Locate the cell with the specified text and output its [X, Y] center coordinate. 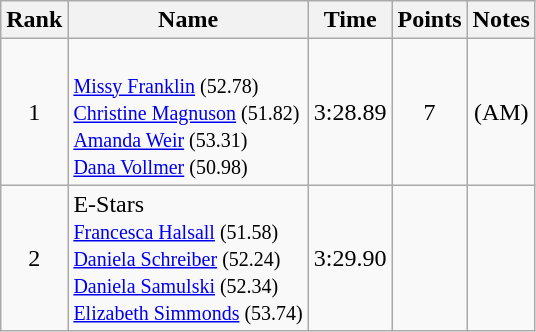
E-Stars Francesca Halsall (51.58)Daniela Schreiber (52.24)Daniela Samulski (52.34)Elizabeth Simmonds (53.74) [188, 258]
Missy Franklin (52.78)Christine Magnuson (51.82)Amanda Weir (53.31)Dana Vollmer (50.98) [188, 112]
2 [34, 258]
Rank [34, 20]
Notes [501, 20]
(AM) [501, 112]
Name [188, 20]
3:29.90 [350, 258]
Points [430, 20]
3:28.89 [350, 112]
Time [350, 20]
7 [430, 112]
1 [34, 112]
